Extract the [x, y] coordinate from the center of the cell holding the provided text.  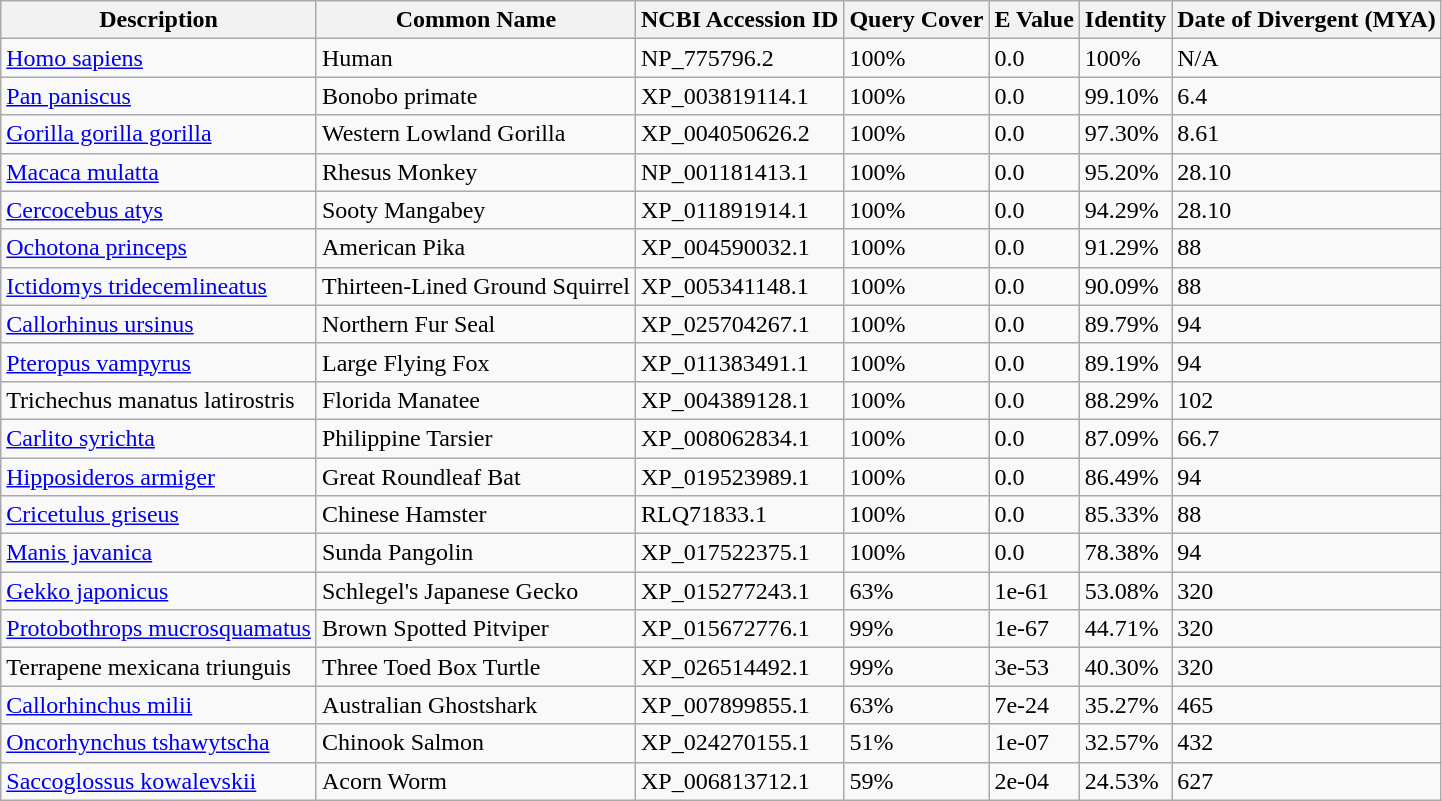
XP_008062834.1 [739, 438]
Common Name [476, 20]
Schlegel's Japanese Gecko [476, 591]
Identity [1125, 20]
Oncorhynchus tshawytscha [159, 743]
1e-07 [1034, 743]
Callorhinchus milii [159, 705]
Ictidomys tridecemlineatus [159, 286]
35.27% [1125, 705]
Homo sapiens [159, 58]
Philippine Tarsier [476, 438]
Description [159, 20]
XP_005341148.1 [739, 286]
97.30% [1125, 134]
Australian Ghostshark [476, 705]
Pteropus vampyrus [159, 362]
32.57% [1125, 743]
Carlito syrichta [159, 438]
7e-24 [1034, 705]
Rhesus Monkey [476, 172]
XP_004389128.1 [739, 400]
51% [916, 743]
Gorilla gorilla gorilla [159, 134]
Northern Fur Seal [476, 324]
XP_003819114.1 [739, 96]
Hipposideros armiger [159, 477]
44.71% [1125, 629]
NCBI Accession ID [739, 20]
XP_004590032.1 [739, 248]
1e-67 [1034, 629]
Callorhinus ursinus [159, 324]
1e-61 [1034, 591]
XP_011383491.1 [739, 362]
59% [916, 781]
8.61 [1306, 134]
NP_775796.2 [739, 58]
Saccoglossus kowalevskii [159, 781]
N/A [1306, 58]
XP_025704267.1 [739, 324]
85.33% [1125, 515]
91.29% [1125, 248]
XP_006813712.1 [739, 781]
Chinese Hamster [476, 515]
88.29% [1125, 400]
Thirteen-Lined Ground Squirrel [476, 286]
Bonobo primate [476, 96]
87.09% [1125, 438]
102 [1306, 400]
E Value [1034, 20]
Sunda Pangolin [476, 553]
Cricetulus griseus [159, 515]
2e-04 [1034, 781]
Large Flying Fox [476, 362]
Chinook Salmon [476, 743]
NP_001181413.1 [739, 172]
American Pika [476, 248]
78.38% [1125, 553]
XP_024270155.1 [739, 743]
Pan paniscus [159, 96]
89.19% [1125, 362]
Trichechus manatus latirostris [159, 400]
432 [1306, 743]
90.09% [1125, 286]
XP_015672776.1 [739, 629]
53.08% [1125, 591]
Brown Spotted Pitviper [476, 629]
Ochotona princeps [159, 248]
XP_026514492.1 [739, 667]
89.79% [1125, 324]
99.10% [1125, 96]
Sooty Mangabey [476, 210]
XP_015277243.1 [739, 591]
XP_004050626.2 [739, 134]
627 [1306, 781]
Protobothrops mucrosquamatus [159, 629]
3e-53 [1034, 667]
XP_019523989.1 [739, 477]
Western Lowland Gorilla [476, 134]
Terrapene mexicana triunguis [159, 667]
Acorn Worm [476, 781]
Cercocebus atys [159, 210]
Great Roundleaf Bat [476, 477]
Macaca mulatta [159, 172]
Human [476, 58]
Query Cover [916, 20]
94.29% [1125, 210]
Florida Manatee [476, 400]
40.30% [1125, 667]
Gekko japonicus [159, 591]
95.20% [1125, 172]
24.53% [1125, 781]
465 [1306, 705]
Manis javanica [159, 553]
Date of Divergent (MYA) [1306, 20]
66.7 [1306, 438]
XP_017522375.1 [739, 553]
RLQ71833.1 [739, 515]
6.4 [1306, 96]
XP_011891914.1 [739, 210]
86.49% [1125, 477]
XP_007899855.1 [739, 705]
Three Toed Box Turtle [476, 667]
